Capture the cell that displays the provided text and extract its (X, Y) central coordinate. 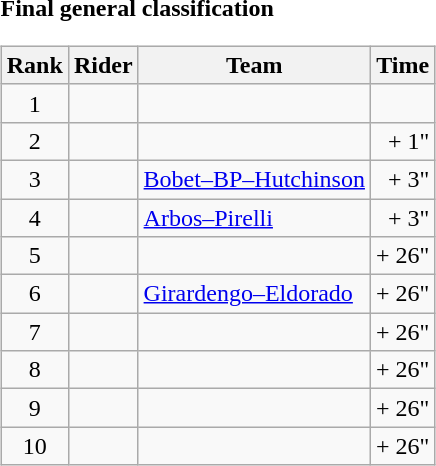
Girardengo–Eldorado (254, 294)
5 (34, 256)
4 (34, 217)
2 (34, 141)
Team (254, 65)
Arbos–Pirelli (254, 217)
8 (34, 370)
9 (34, 408)
6 (34, 294)
7 (34, 332)
Time (402, 65)
3 (34, 179)
10 (34, 446)
Rank (34, 65)
+ 1" (402, 141)
Bobet–BP–Hutchinson (254, 179)
Rider (103, 65)
1 (34, 103)
